Pinpoint the cell where the given text exists, returning its [x, y] midpoint coordinate. 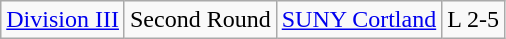
Second Round [200, 20]
L 2-5 [474, 20]
SUNY Cortland [359, 20]
Division III [63, 20]
